Locate the cell with the specified text and output its (X, Y) center coordinate. 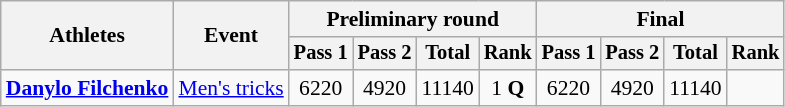
Danylo Filchenko (88, 88)
Men's tricks (230, 88)
Final (661, 19)
Event (230, 36)
1 Q (508, 88)
Athletes (88, 36)
Preliminary round (413, 19)
